Determine the (X, Y) coordinate at the center of the cell enclosing the given text.  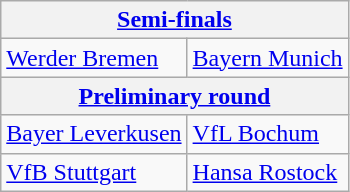
Preliminary round (174, 96)
Bayer Leverkusen (94, 134)
Bayern Munich (268, 58)
Semi-finals (174, 20)
VfB Stuttgart (94, 172)
VfL Bochum (268, 134)
Hansa Rostock (268, 172)
Werder Bremen (94, 58)
